Scan for the cell matching the given text and deliver its [X, Y] coordinate at center. 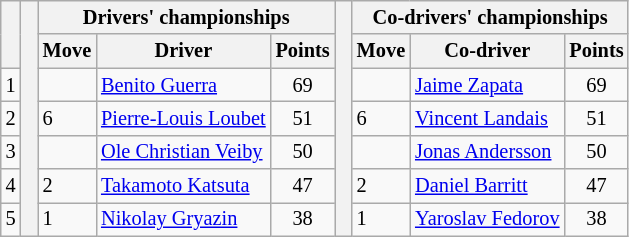
4 [11, 186]
Nikolay Gryazin [183, 219]
5 [11, 219]
Co-drivers' championships [490, 17]
Driver [183, 51]
Jonas Andersson [487, 152]
Takamoto Katsuta [183, 186]
Co-driver [487, 51]
Vincent Landais [487, 118]
Drivers' championships [186, 17]
Jaime Zapata [487, 85]
Daniel Barritt [487, 186]
Benito Guerra [183, 85]
3 [11, 152]
Ole Christian Veiby [183, 152]
Pierre-Louis Loubet [183, 118]
Yaroslav Fedorov [487, 219]
